Scan for the cell matching the given text and deliver its (x, y) coordinate at center. 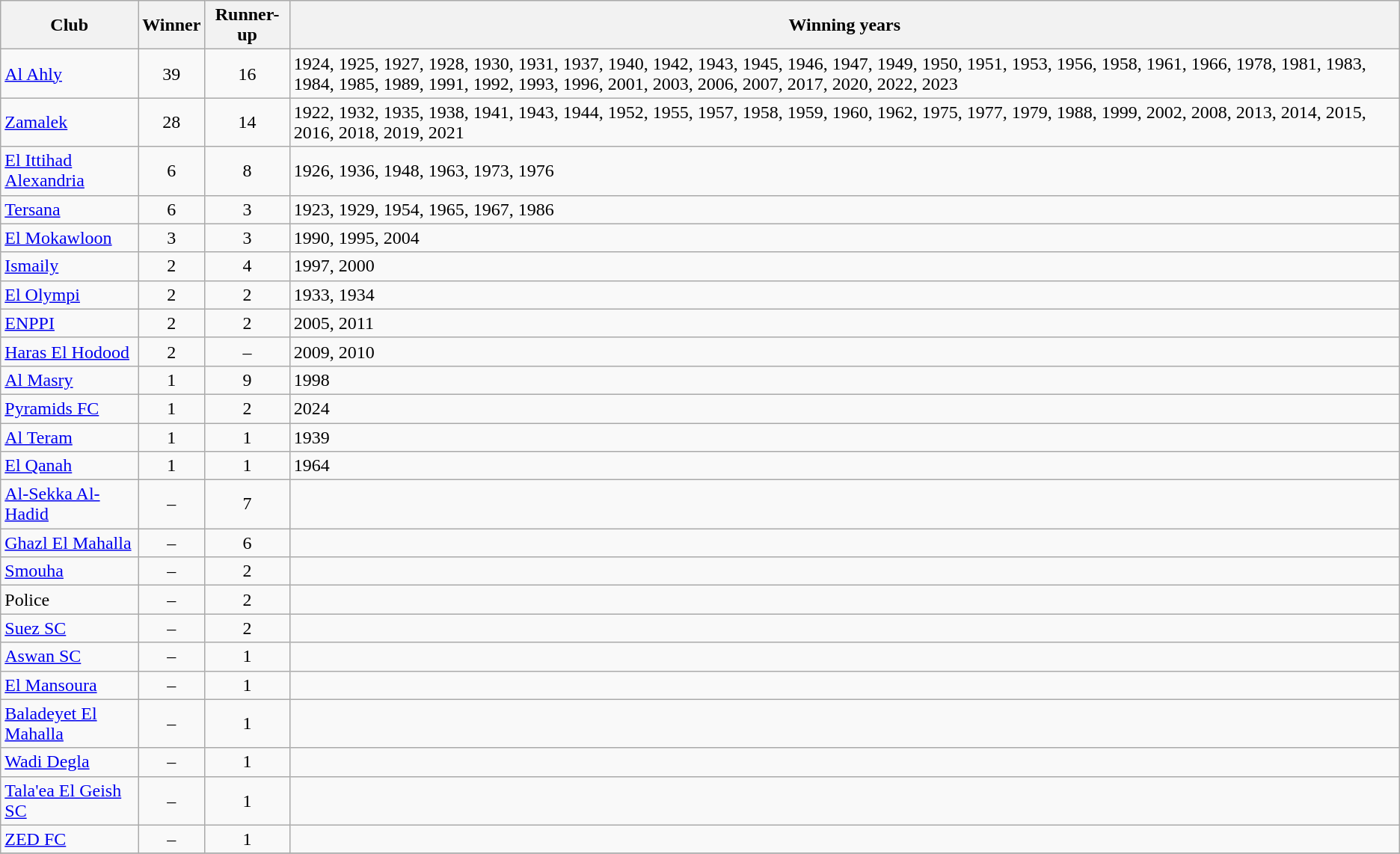
Winning years (844, 25)
Al Teram (70, 437)
7 (247, 504)
2005, 2011 (844, 323)
Al Ahly (70, 73)
14 (247, 123)
1933, 1934 (844, 295)
Wadi Degla (70, 762)
2009, 2010 (844, 351)
16 (247, 73)
El Olympi (70, 295)
Pyramids FC (70, 408)
1990, 1995, 2004 (844, 238)
Winner (172, 25)
Ghazl El Mahalla (70, 543)
Runner-up (247, 25)
Tala'ea El Geish SC (70, 800)
Ismaily (70, 266)
1923, 1929, 1954, 1965, 1967, 1986 (844, 209)
9 (247, 380)
Haras El Hodood (70, 351)
2024 (844, 408)
8 (247, 171)
Club (70, 25)
1998 (844, 380)
1926, 1936, 1948, 1963, 1973, 1976 (844, 171)
Tersana (70, 209)
4 (247, 266)
El Ittihad Alexandria (70, 171)
Al Masry (70, 380)
28 (172, 123)
1939 (844, 437)
El Mansoura (70, 685)
Baladeyet El Mahalla (70, 724)
Aswan SC (70, 657)
Suez SC (70, 628)
Al-Sekka Al-Hadid (70, 504)
Police (70, 600)
Smouha (70, 571)
ENPPI (70, 323)
ZED FC (70, 839)
1964 (844, 466)
39 (172, 73)
Zamalek (70, 123)
1997, 2000 (844, 266)
El Mokawloon (70, 238)
El Qanah (70, 466)
